Output the [X, Y] coordinate of the center of the cell containing the given text.  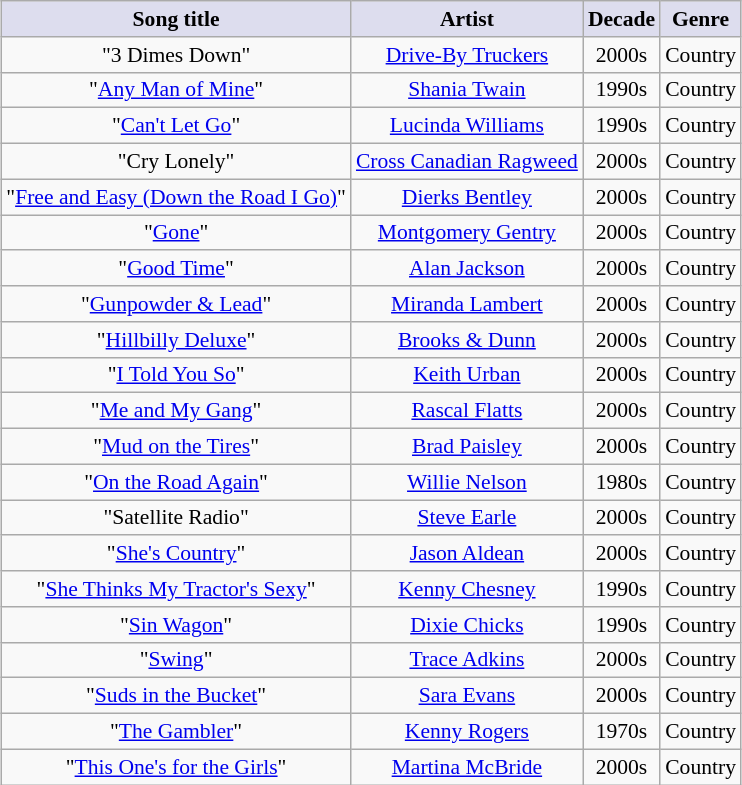
Drive-By Truckers [467, 54]
Rascal Flatts [467, 411]
Steve Earle [467, 518]
Kenny Rogers [467, 731]
Song title [176, 19]
"Swing" [176, 660]
Lucinda Williams [467, 126]
Willie Nelson [467, 482]
"This One's for the Girls" [176, 767]
1980s [622, 482]
Cross Canadian Ragweed [467, 161]
"Gunpowder & Lead" [176, 304]
Shania Twain [467, 90]
Artist [467, 19]
"Good Time" [176, 268]
Dixie Chicks [467, 624]
"Satellite Radio" [176, 518]
"Cry Lonely" [176, 161]
Trace Adkins [467, 660]
"Suds in the Bucket" [176, 696]
"Me and My Gang" [176, 411]
"Sin Wagon" [176, 624]
"Mud on the Tires" [176, 446]
"Gone" [176, 232]
Genre [700, 19]
"I Told You So" [176, 375]
"Hillbilly Deluxe" [176, 339]
Kenny Chesney [467, 589]
"She's Country" [176, 553]
Alan Jackson [467, 268]
Keith Urban [467, 375]
Jason Aldean [467, 553]
Dierks Bentley [467, 197]
"Free and Easy (Down the Road I Go)" [176, 197]
Decade [622, 19]
Brad Paisley [467, 446]
"3 Dimes Down" [176, 54]
Miranda Lambert [467, 304]
Brooks & Dunn [467, 339]
1970s [622, 731]
"Any Man of Mine" [176, 90]
Martina McBride [467, 767]
"She Thinks My Tractor's Sexy" [176, 589]
"The Gambler" [176, 731]
Montgomery Gentry [467, 232]
"On the Road Again" [176, 482]
Sara Evans [467, 696]
"Can't Let Go" [176, 126]
